Determine the (x, y) coordinate at the center of the cell enclosing the given text.  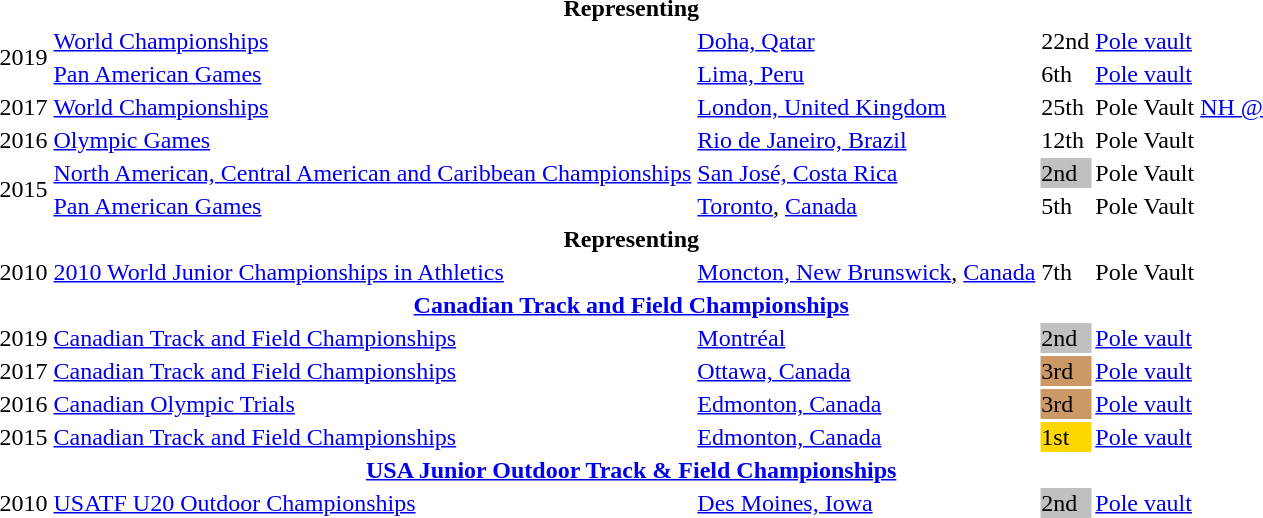
Des Moines, Iowa (866, 503)
Moncton, New Brunswick, Canada (866, 272)
Montréal (866, 338)
North American, Central American and Caribbean Championships (372, 173)
Doha, Qatar (866, 41)
Lima, Peru (866, 74)
7th (1066, 272)
London, United Kingdom (866, 107)
San José, Costa Rica (866, 173)
Rio de Janeiro, Brazil (866, 140)
12th (1066, 140)
Ottawa, Canada (866, 371)
Olympic Games (372, 140)
Toronto, Canada (866, 206)
1st (1066, 437)
25th (1066, 107)
6th (1066, 74)
22nd (1066, 41)
Canadian Olympic Trials (372, 404)
5th (1066, 206)
2010 World Junior Championships in Athletics (372, 272)
USATF U20 Outdoor Championships (372, 503)
